Determine the (X, Y) coordinate at the center of the cell enclosing the given text.  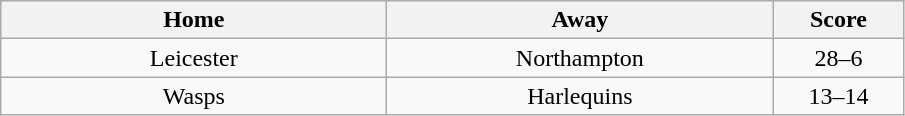
Leicester (194, 58)
Home (194, 20)
Wasps (194, 96)
13–14 (838, 96)
Score (838, 20)
28–6 (838, 58)
Northampton (580, 58)
Harlequins (580, 96)
Away (580, 20)
